Determine the (x, y) coordinate at the center of the cell enclosing the given text.  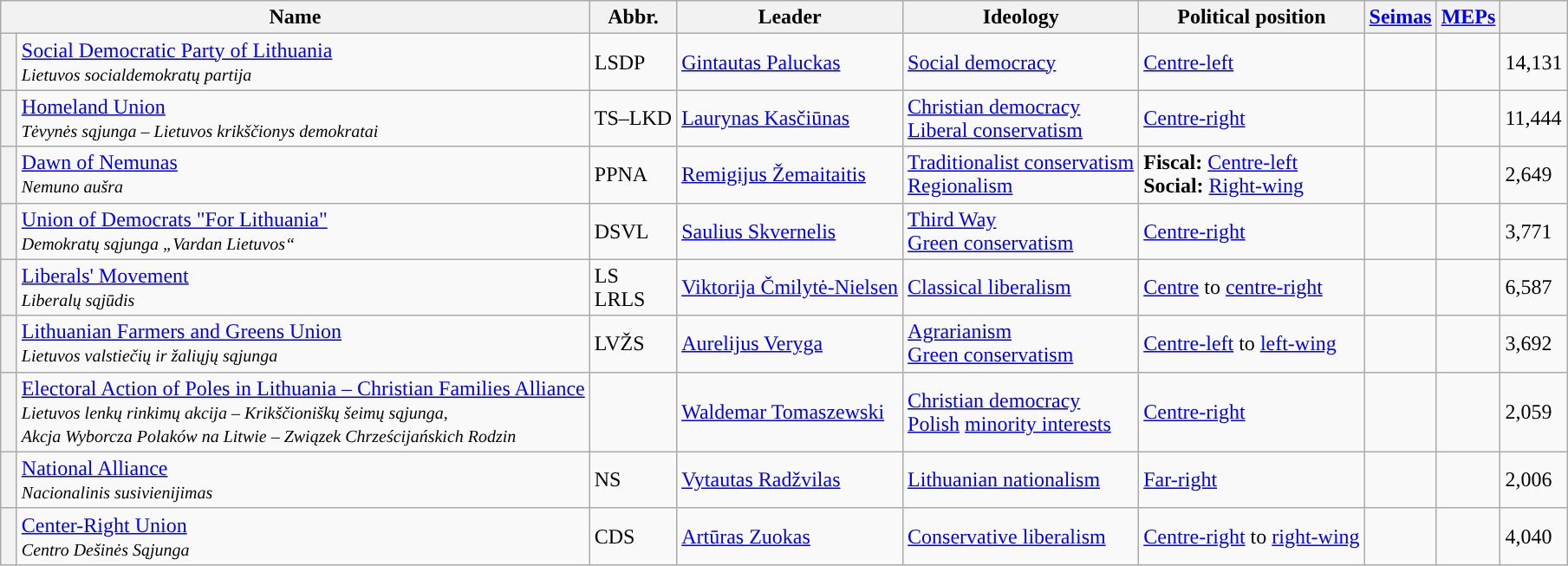
Center-Right Union Centro Dešinės Sąjunga (303, 536)
Social democracy (1021, 62)
Ideology (1021, 17)
2,006 (1534, 480)
11,444 (1534, 118)
Seimas (1401, 17)
Liberals' Movement Liberalų sąjūdis (303, 288)
2,649 (1534, 175)
Conservative liberalism (1021, 536)
Centre-right to right-wing (1252, 536)
Artūras Zuokas (791, 536)
CDS (633, 536)
Fiscal: Centre-leftSocial: Right-wing (1252, 175)
National Alliance Nacionalinis susivienijimas (303, 480)
Agrarianism Green conservatism (1021, 343)
Centre to centre-right (1252, 288)
Remigijus Žemaitaitis (791, 175)
Abbr. (633, 17)
Dawn of Nemunas Nemuno aušra (303, 175)
Centre-left to left-wing (1252, 343)
Social Democratic Party of Lithuania Lietuvos socialdemokratų partija (303, 62)
Centre-left (1252, 62)
Name (296, 17)
6,587 (1534, 288)
Viktorija Čmilytė-Nielsen (791, 288)
14,131 (1534, 62)
DSVL (633, 231)
Christian democracyLiberal conservatism (1021, 118)
Christian democracyPolish minority interests (1021, 412)
LVŽS (633, 343)
Gintautas Paluckas (791, 62)
Lithuanian Farmers and Greens Union Lietuvos valstiečių ir žaliųjų sąjunga (303, 343)
Union of Democrats "For Lithuania" Demokratų sąjunga „Vardan Lietuvos“ (303, 231)
Leader (791, 17)
Aurelijus Veryga (791, 343)
3,771 (1534, 231)
Laurynas Kasčiūnas (791, 118)
Lithuanian nationalism (1021, 480)
Third WayGreen conservatism (1021, 231)
Homeland Union Tėvynės sąjunga – Lietuvos krikščionys demokratai (303, 118)
Classical liberalism (1021, 288)
3,692 (1534, 343)
PPNA (633, 175)
Traditionalist conservatismRegionalism (1021, 175)
2,059 (1534, 412)
LSLRLS (633, 288)
NS (633, 480)
Vytautas Radžvilas (791, 480)
Waldemar Tomaszewski (791, 412)
LSDP (633, 62)
Political position (1252, 17)
4,040 (1534, 536)
Saulius Skvernelis (791, 231)
Far-right (1252, 480)
MEPs (1468, 17)
TS–LKD (633, 118)
